Search for the cell housing the specified text and yield its (X, Y) center coordinate. 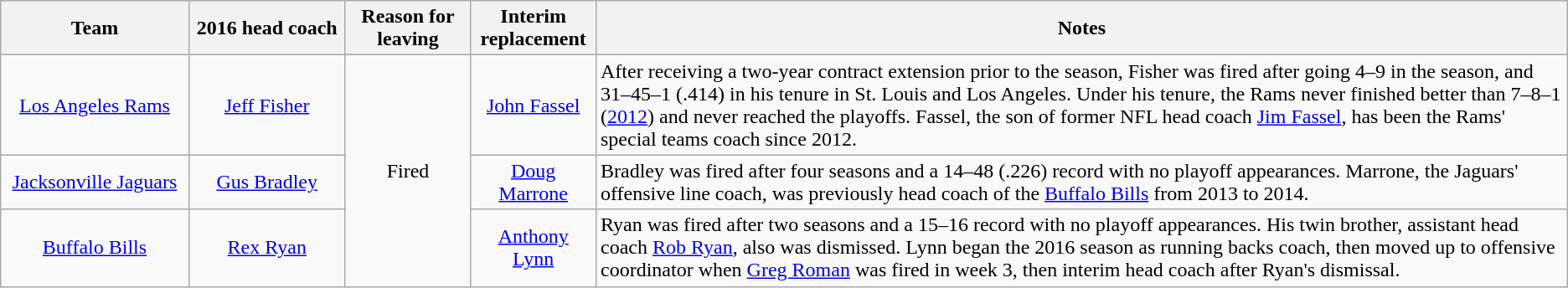
Notes (1081, 28)
Los Angeles Rams (95, 105)
Team (95, 28)
Buffalo Bills (95, 248)
Interim replacement (534, 28)
Anthony Lynn (534, 248)
Jacksonville Jaguars (95, 183)
John Fassel (534, 105)
Rex Ryan (266, 248)
Jeff Fisher (266, 105)
2016 head coach (266, 28)
Doug Marrone (534, 183)
Gus Bradley (266, 183)
Reason for leaving (408, 28)
Fired (408, 171)
